Return the [x, y] coordinate for the center point of the cell that contains the specified text.  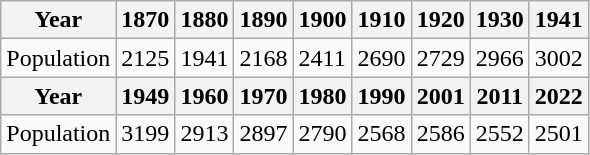
2552 [500, 134]
2790 [322, 134]
3199 [146, 134]
2586 [440, 134]
1900 [322, 20]
2966 [500, 58]
1949 [146, 96]
2690 [382, 58]
2001 [440, 96]
2568 [382, 134]
2411 [322, 58]
1890 [264, 20]
3002 [558, 58]
1960 [204, 96]
2011 [500, 96]
1870 [146, 20]
2501 [558, 134]
1880 [204, 20]
1920 [440, 20]
2913 [204, 134]
2168 [264, 58]
2729 [440, 58]
1970 [264, 96]
2125 [146, 58]
1930 [500, 20]
1910 [382, 20]
1980 [322, 96]
2897 [264, 134]
2022 [558, 96]
1990 [382, 96]
